Extract the [X, Y] coordinate from the center of the cell holding the provided text.  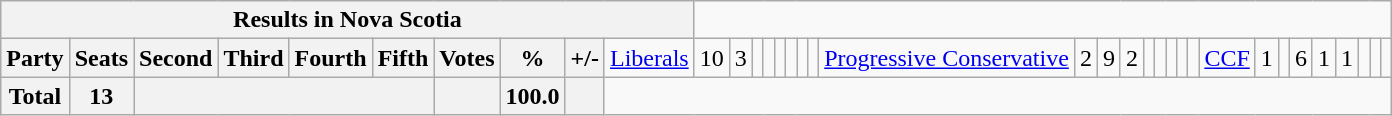
% [532, 58]
Votes [467, 58]
3 [740, 58]
Liberals [649, 58]
+/- [584, 58]
100.0 [532, 96]
Progressive Conservative [947, 58]
Party [35, 58]
Seats [101, 58]
Second [176, 58]
Results in Nova Scotia [348, 20]
9 [1108, 58]
Fifth [403, 58]
6 [1300, 58]
Third [254, 58]
CCF [1227, 58]
Fourth [330, 58]
13 [101, 96]
10 [712, 58]
Total [35, 96]
